Locate the cell with the specified text and output its (X, Y) center coordinate. 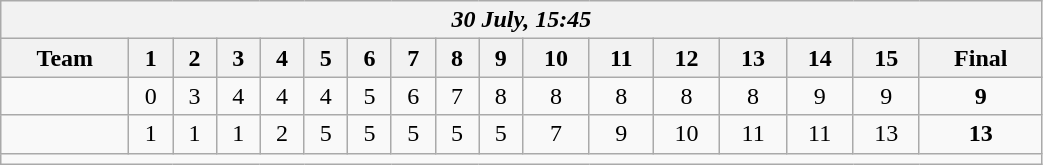
30 July, 15:45 (522, 20)
Team (65, 58)
15 (886, 58)
14 (820, 58)
0 (151, 96)
12 (686, 58)
Final (980, 58)
